From the cell containing the given text, extract its center point as [x, y] coordinate. 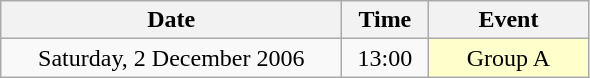
13:00 [385, 58]
Saturday, 2 December 2006 [172, 58]
Time [385, 20]
Event [508, 20]
Date [172, 20]
Group A [508, 58]
